Pinpoint the cell where the given text exists, returning its [X, Y] midpoint coordinate. 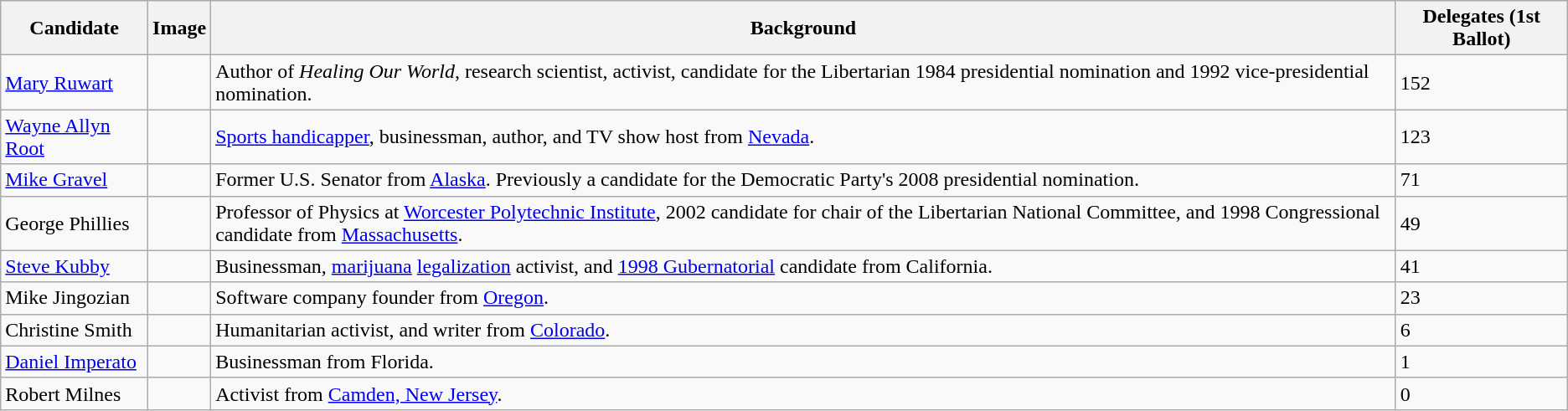
123 [1481, 137]
71 [1481, 180]
Businessman, marijuana legalization activist, and 1998 Gubernatorial candidate from California. [804, 266]
6 [1481, 330]
23 [1481, 298]
Robert Milnes [75, 393]
Christine Smith [75, 330]
Daniel Imperato [75, 362]
Mike Gravel [75, 180]
Steve Kubby [75, 266]
Mary Ruwart [75, 82]
Humanitarian activist, and writer from Colorado. [804, 330]
Image [179, 28]
41 [1481, 266]
Delegates (1st Ballot) [1481, 28]
Activist from Camden, New Jersey. [804, 393]
Software company founder from Oregon. [804, 298]
Sports handicapper, businessman, author, and TV show host from Nevada. [804, 137]
1 [1481, 362]
Wayne Allyn Root [75, 137]
Businessman from Florida. [804, 362]
49 [1481, 223]
Mike Jingozian [75, 298]
Former U.S. Senator from Alaska. Previously a candidate for the Democratic Party's 2008 presidential nomination. [804, 180]
Candidate [75, 28]
George Phillies [75, 223]
0 [1481, 393]
152 [1481, 82]
Background [804, 28]
